Return the (x, y) coordinate for the center point of the cell that contains the specified text.  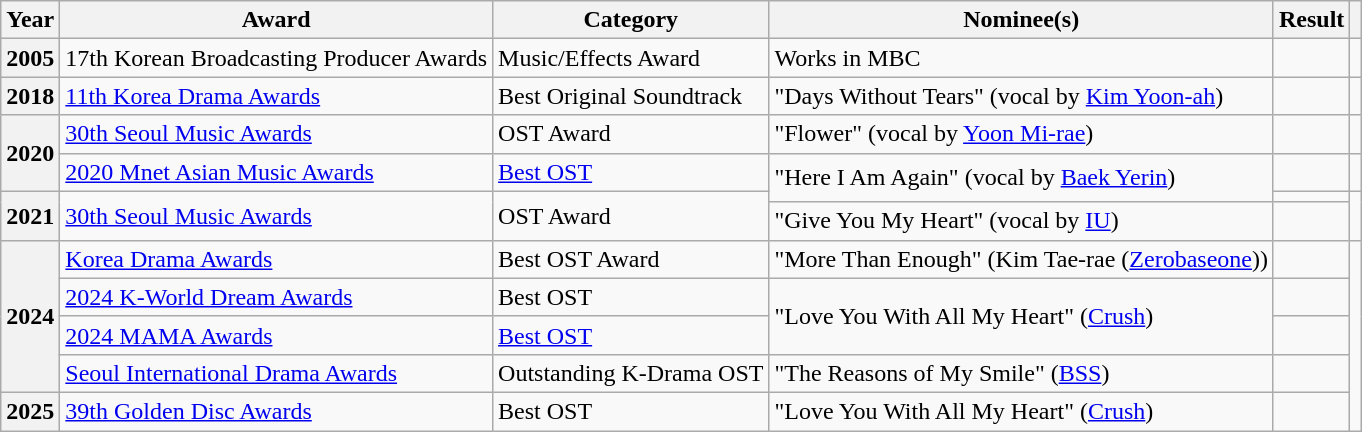
17th Korean Broadcasting Producer Awards (276, 58)
Year (30, 20)
Nominee(s) (1022, 20)
"Give You My Heart" (vocal by IU) (1022, 221)
"The Reasons of My Smile" (BSS) (1022, 373)
"Here I Am Again" (vocal by Baek Yerin) (1022, 178)
Category (631, 20)
39th Golden Disc Awards (276, 411)
2024 K-World Dream Awards (276, 297)
Best Original Soundtrack (631, 96)
Seoul International Drama Awards (276, 373)
Works in MBC (1022, 58)
2020 Mnet Asian Music Awards (276, 172)
2005 (30, 58)
2024 (30, 316)
Best OST Award (631, 259)
"Days Without Tears" (vocal by Kim Yoon-ah) (1022, 96)
11th Korea Drama Awards (276, 96)
Award (276, 20)
"Flower" (vocal by Yoon Mi-rae) (1022, 134)
2020 (30, 153)
Music/Effects Award (631, 58)
Result (1311, 20)
Outstanding K-Drama OST (631, 373)
2024 MAMA Awards (276, 335)
2021 (30, 216)
2018 (30, 96)
Korea Drama Awards (276, 259)
2025 (30, 411)
"More Than Enough" (Kim Tae-rae (Zerobaseone)) (1022, 259)
